From the cell containing the given text, extract its center point as (X, Y) coordinate. 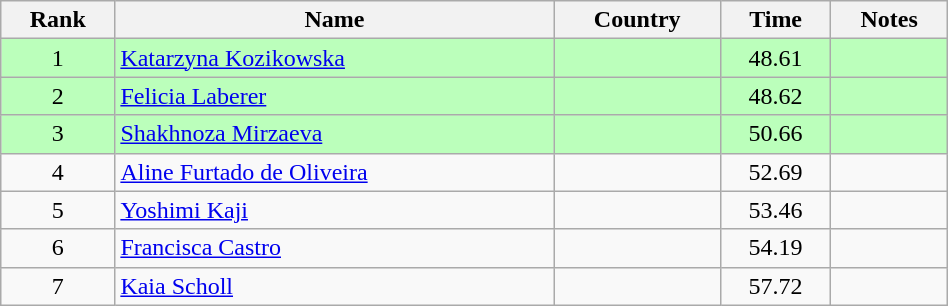
Notes (889, 20)
Francisca Castro (334, 248)
Felicia Laberer (334, 96)
53.46 (776, 210)
52.69 (776, 172)
Shakhnoza Mirzaeva (334, 134)
Katarzyna Kozikowska (334, 58)
Time (776, 20)
5 (58, 210)
3 (58, 134)
2 (58, 96)
54.19 (776, 248)
Country (637, 20)
6 (58, 248)
Aline Furtado de Oliveira (334, 172)
48.62 (776, 96)
50.66 (776, 134)
Name (334, 20)
Rank (58, 20)
57.72 (776, 286)
4 (58, 172)
7 (58, 286)
Yoshimi Kaji (334, 210)
48.61 (776, 58)
Kaia Scholl (334, 286)
1 (58, 58)
